Detect which cell encompasses the target text, then output its (X, Y) center coordinate. 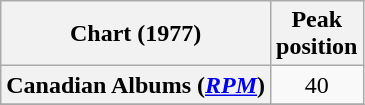
40 (317, 85)
Chart (1977) (136, 34)
Peak position (317, 34)
Canadian Albums (RPM) (136, 85)
